For the text-containing cell, return its midpoint in (x, y) coordinate format. 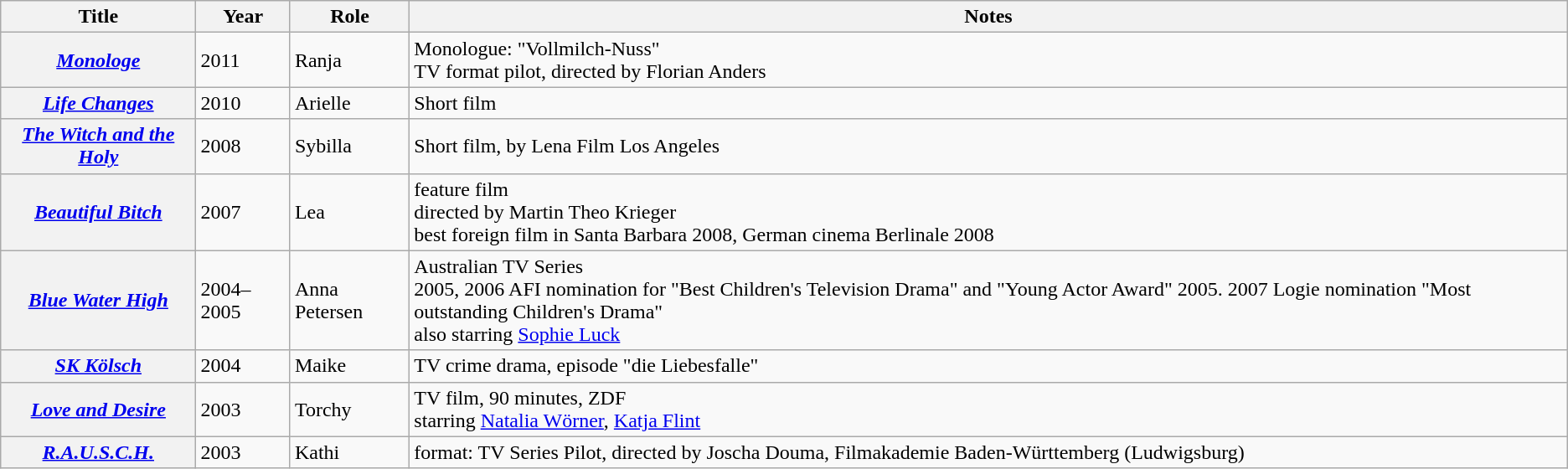
Beautiful Bitch (99, 212)
feature filmdirected by Martin Theo Kriegerbest foreign film in Santa Barbara 2008, German cinema Berlinale 2008 (988, 212)
2004 (243, 366)
2010 (243, 103)
Role (349, 17)
Title (99, 17)
Monologe (99, 60)
format: TV Series Pilot, directed by Joscha Douma, Filmakademie Baden-Württemberg (Ludwigsburg) (988, 452)
2008 (243, 146)
Sybilla (349, 146)
Kathi (349, 452)
TV crime drama, episode "die Liebesfalle" (988, 366)
Maike (349, 366)
Notes (988, 17)
Lea (349, 212)
Torchy (349, 409)
Love and Desire (99, 409)
Ranja (349, 60)
2011 (243, 60)
Monologue: "Vollmilch-Nuss"TV format pilot, directed by Florian Anders (988, 60)
Short film, by Lena Film Los Angeles (988, 146)
2007 (243, 212)
Arielle (349, 103)
The Witch and the Holy (99, 146)
Blue Water High (99, 300)
Year (243, 17)
R.A.U.S.C.H. (99, 452)
Anna Petersen (349, 300)
TV film, 90 minutes, ZDFstarring Natalia Wörner, Katja Flint (988, 409)
Short film (988, 103)
SK Kölsch (99, 366)
2004–2005 (243, 300)
Life Changes (99, 103)
